Locate the cell with the specified text and output its [X, Y] center coordinate. 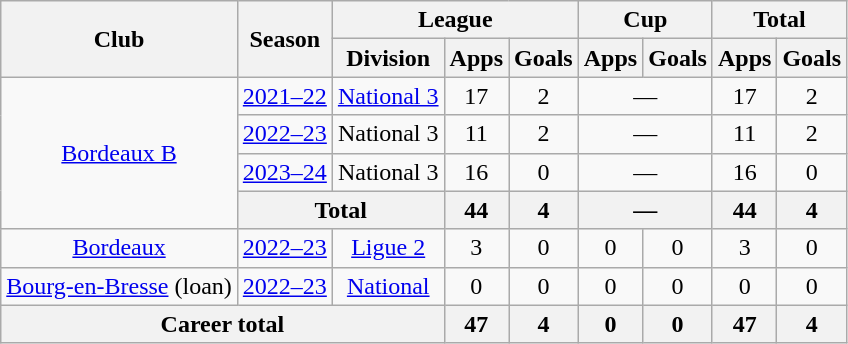
League [455, 20]
Bordeaux B [120, 153]
Career total [222, 324]
Bordeaux [120, 248]
Season [284, 39]
2021–22 [284, 96]
Bourg-en-Bresse (loan) [120, 286]
Division [388, 58]
Ligue 2 [388, 248]
National [388, 286]
2023–24 [284, 172]
Cup [645, 20]
Club [120, 39]
